Detect which cell encompasses the target text, then output its [x, y] center coordinate. 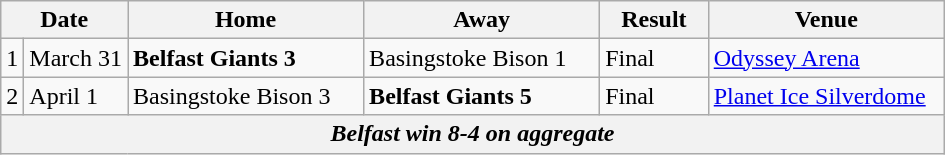
Planet Ice Silverdome [826, 96]
Belfast Giants 3 [246, 58]
Basingstoke Bison 3 [246, 96]
1 [12, 58]
2 [12, 96]
Home [246, 20]
Away [482, 20]
Odyssey Arena [826, 58]
April 1 [76, 96]
Belfast Giants 5 [482, 96]
Basingstoke Bison 1 [482, 58]
Result [654, 20]
Date [64, 20]
Venue [826, 20]
Belfast win 8-4 on aggregate [473, 134]
March 31 [76, 58]
